Detect which cell encompasses the target text, then output its [X, Y] center coordinate. 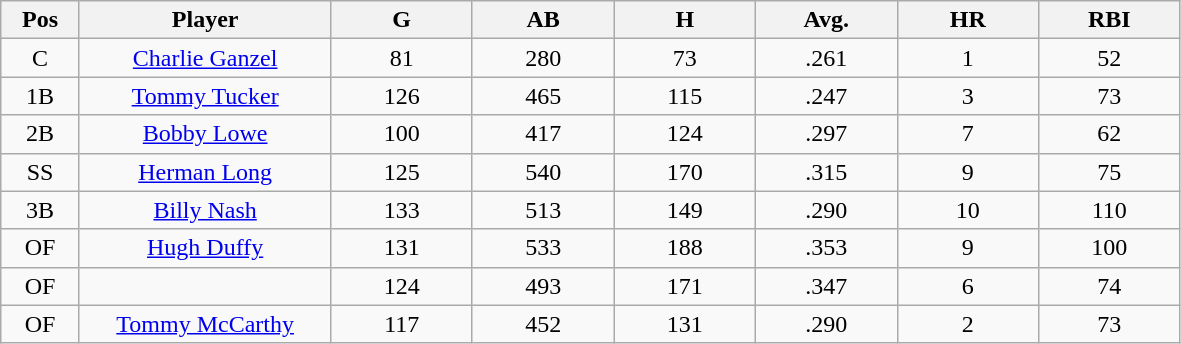
2B [40, 134]
Charlie Ganzel [205, 58]
3 [968, 96]
540 [543, 172]
RBI [1110, 20]
.247 [826, 96]
513 [543, 210]
Hugh Duffy [205, 248]
110 [1110, 210]
Tommy McCarthy [205, 324]
Avg. [826, 20]
1 [968, 58]
HR [968, 20]
C [40, 58]
493 [543, 286]
133 [402, 210]
G [402, 20]
452 [543, 324]
.297 [826, 134]
62 [1110, 134]
3B [40, 210]
75 [1110, 172]
115 [685, 96]
SS [40, 172]
7 [968, 134]
Pos [40, 20]
52 [1110, 58]
.315 [826, 172]
Player [205, 20]
188 [685, 248]
2 [968, 324]
117 [402, 324]
170 [685, 172]
74 [1110, 286]
417 [543, 134]
149 [685, 210]
.347 [826, 286]
H [685, 20]
171 [685, 286]
Bobby Lowe [205, 134]
Tommy Tucker [205, 96]
.353 [826, 248]
.261 [826, 58]
AB [543, 20]
6 [968, 286]
465 [543, 96]
Billy Nash [205, 210]
280 [543, 58]
533 [543, 248]
125 [402, 172]
1B [40, 96]
81 [402, 58]
Herman Long [205, 172]
10 [968, 210]
126 [402, 96]
